For the text-containing cell, return its midpoint in [X, Y] coordinate format. 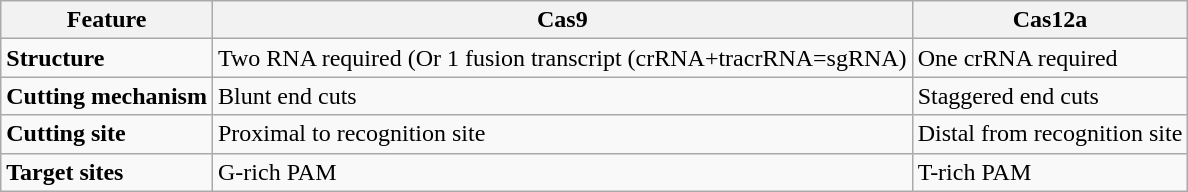
Two RNA required (Or 1 fusion transcript (crRNA+tracrRNA=sgRNA) [562, 58]
Feature [107, 20]
G-rich PAM [562, 172]
Proximal to recognition site [562, 134]
Cas12a [1050, 20]
Structure [107, 58]
Staggered end cuts [1050, 96]
Cutting site [107, 134]
Cas9 [562, 20]
Target sites [107, 172]
One crRNA required [1050, 58]
Distal from recognition site [1050, 134]
Cutting mechanism [107, 96]
Blunt end cuts [562, 96]
T-rich PAM [1050, 172]
